Pinpoint the cell where the given text exists, returning its [x, y] midpoint coordinate. 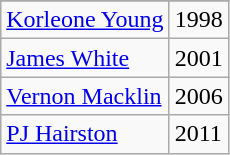
James White [85, 58]
2006 [198, 96]
1998 [198, 20]
2011 [198, 134]
Vernon Macklin [85, 96]
2001 [198, 58]
Korleone Young [85, 20]
PJ Hairston [85, 134]
